Determine the (X, Y) coordinate at the center of the cell enclosing the given text.  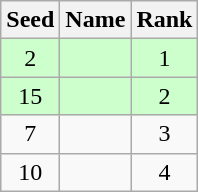
3 (164, 134)
7 (30, 134)
10 (30, 172)
1 (164, 58)
Name (96, 20)
Rank (164, 20)
15 (30, 96)
4 (164, 172)
Seed (30, 20)
